Pinpoint the cell where the given text exists, returning its [x, y] midpoint coordinate. 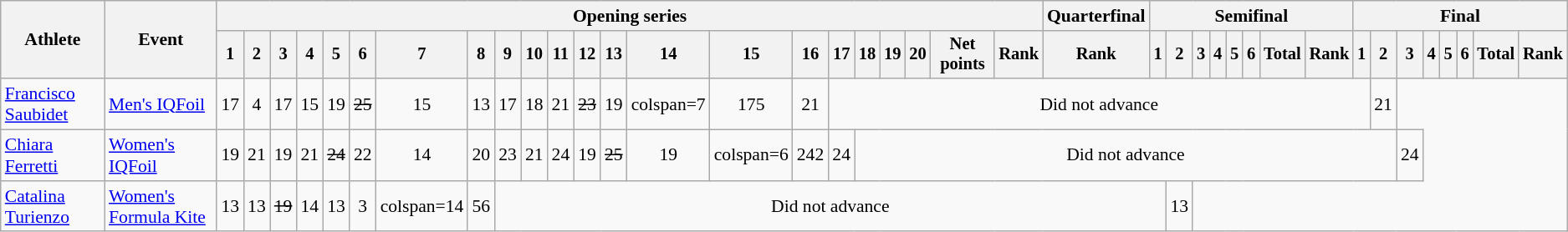
Francisco Saubidet [53, 103]
22 [363, 155]
Chiara Ferretti [53, 155]
Athlete [53, 40]
Quarterfinal [1096, 16]
Net points [963, 55]
11 [561, 55]
175 [751, 103]
Semifinal [1252, 16]
12 [587, 55]
Final [1460, 16]
7 [422, 55]
Catalina Turienzo [53, 207]
10 [534, 55]
Event [161, 40]
Women's IQFoil [161, 155]
Opening series [630, 16]
8 [481, 55]
Women's Formula Kite [161, 207]
Men's IQFoil [161, 103]
colspan=7 [669, 103]
16 [811, 55]
9 [508, 55]
colspan=6 [751, 155]
colspan=14 [422, 207]
242 [811, 155]
56 [481, 207]
